Return [x, y] of the center of cell containing provided text 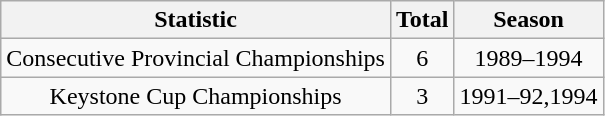
Keystone Cup Championships [196, 96]
Season [528, 20]
Consecutive Provincial Championships [196, 58]
3 [422, 96]
Total [422, 20]
6 [422, 58]
1989–1994 [528, 58]
Statistic [196, 20]
1991–92,1994 [528, 96]
